Identify which cell holds the provided text, then report its (X, Y) central coordinate. 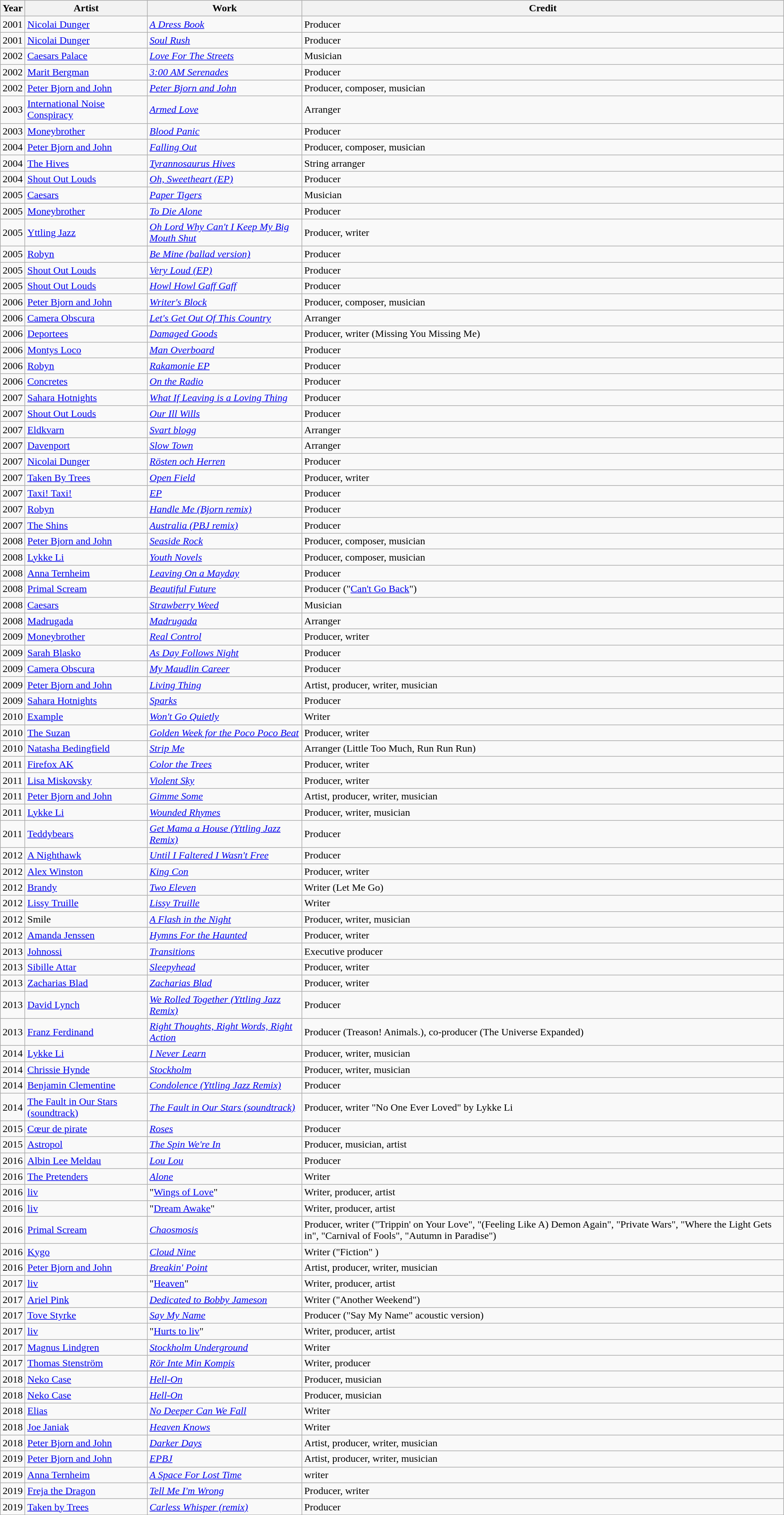
Teddybears (86, 834)
The Suzan (86, 733)
Yttling Jazz (86, 233)
Taken By Trees (86, 477)
Gimme Some (224, 796)
On the Radio (224, 382)
Producer, musician, artist (543, 1145)
Rakamonie EP (224, 366)
To Die Alone (224, 211)
Strawberry Weed (224, 605)
Concretes (86, 382)
A Flash in the Night (224, 919)
Lisa Miskovsky (86, 781)
Eldkvarn (86, 429)
Living Thing (224, 685)
Right Thoughts, Right Words, Right Action (224, 1032)
3:00 AM Serenades (224, 72)
Tell Me I'm Wrong (224, 1491)
Credit (543, 8)
The Spin We're In (224, 1145)
Davenport (86, 445)
Rösten och Herren (224, 461)
Oh, Sweetheart (EP) (224, 179)
Smile (86, 919)
What If Leaving is a Loving Thing (224, 398)
Dedicated to Bobby Jameson (224, 1299)
Soul Rush (224, 40)
Work (224, 8)
Damaged Goods (224, 334)
Roses (224, 1129)
Transitions (224, 951)
Sarah Blasko (86, 653)
"Hurts to liv" (224, 1331)
Seaside Rock (224, 541)
Cœur de pirate (86, 1129)
Let's Get Out Of This Country (224, 318)
Taxi! Taxi! (86, 494)
Won't Go Quietly (224, 716)
Albin Lee Meldau (86, 1161)
The Hives (86, 163)
Amanda Jenssen (86, 935)
Darker Days (224, 1443)
Writer ("Fiction" ) (543, 1251)
EP (224, 494)
Man Overboard (224, 350)
Beautiful Future (224, 589)
Breakin' Point (224, 1267)
Strip Me (224, 749)
Carless Whisper (remix) (224, 1507)
Producer (Treason! Animals.), co-producer (The Universe Expanded) (543, 1032)
Thomas Stenström (86, 1363)
Magnus Lindgren (86, 1347)
King Con (224, 871)
As Day Follows Night (224, 653)
Leaving On a Mayday (224, 573)
Benjamin Clementine (86, 1086)
Writer, producer (543, 1363)
Freja the Dragon (86, 1491)
I Never Learn (224, 1054)
Joe Janiak (86, 1427)
Tyrannosaurus Hives (224, 163)
"Heaven" (224, 1283)
Chaosmosis (224, 1230)
Two Eleven (224, 887)
Alex Winston (86, 871)
Astropol (86, 1145)
Love For The Streets (224, 56)
Producer, writer (Missing You Missing Me) (543, 334)
International Noise Conspiracy (86, 110)
David Lynch (86, 1005)
Producer, writer "No One Ever Loved" by Lykke Li (543, 1107)
Sleepyhead (224, 967)
Example (86, 716)
Golden Week for the Poco Poco Beat (224, 733)
Armed Love (224, 110)
The Shins (86, 525)
Natasha Bedingfield (86, 749)
Sparks (224, 701)
Wounded Rhymes (224, 812)
A Space For Lost Time (224, 1475)
A Nighthawk (86, 856)
Producer ("Can't Go Back") (543, 589)
Brandy (86, 887)
Hymns For the Haunted (224, 935)
Sibille Attar (86, 967)
The Pretenders (86, 1176)
Caesars Palace (86, 56)
Stockholm (224, 1070)
Heaven Knows (224, 1427)
Montys Loco (86, 350)
A Dress Book (224, 24)
String arranger (543, 163)
My Maudlin Career (224, 669)
Writer ("Another Weekend") (543, 1299)
Writer's Block (224, 302)
We Rolled Together (Yttling Jazz Remix) (224, 1005)
Year (13, 8)
Tove Styrke (86, 1316)
Blood Panic (224, 131)
Svart blogg (224, 429)
Cloud Nine (224, 1251)
Lou Lou (224, 1161)
Say My Name (224, 1316)
Stockholm Underground (224, 1347)
Artist (86, 8)
Franz Ferdinand (86, 1032)
Real Control (224, 637)
Writer (Let Me Go) (543, 887)
Falling Out (224, 147)
Rör Inte Min Kompis (224, 1363)
No Deeper Can We Fall (224, 1411)
Open Field (224, 477)
writer (543, 1475)
Firefox AK (86, 765)
"Dream Awake" (224, 1208)
"Wings of Love" (224, 1192)
Marit Bergman (86, 72)
Arranger (Little Too Much, Run Run Run) (543, 749)
Youth Novels (224, 557)
Kygo (86, 1251)
Until I Faltered I Wasn't Free (224, 856)
Be Mine (ballad version) (224, 254)
Producer ("Say My Name" acoustic version) (543, 1316)
Handle Me (Bjorn remix) (224, 509)
Condolence (Yttling Jazz Remix) (224, 1086)
Ariel Pink (86, 1299)
Get Mama a House (Yttling Jazz Remix) (224, 834)
Our Ill Wills (224, 414)
Johnossi (86, 951)
Executive producer (543, 951)
Very Loud (EP) (224, 270)
Slow Town (224, 445)
Violent Sky (224, 781)
Chrissie Hynde (86, 1070)
Elias (86, 1411)
Alone (224, 1176)
Oh Lord Why Can't I Keep My Big Mouth Shut (224, 233)
Taken by Trees (86, 1507)
Color the Trees (224, 765)
Australia (PBJ remix) (224, 525)
Paper Tigers (224, 195)
EPBJ (224, 1459)
Deportees (86, 334)
Howl Howl Gaff Gaff (224, 286)
